Detect which cell encompasses the target text, then output its (X, Y) center coordinate. 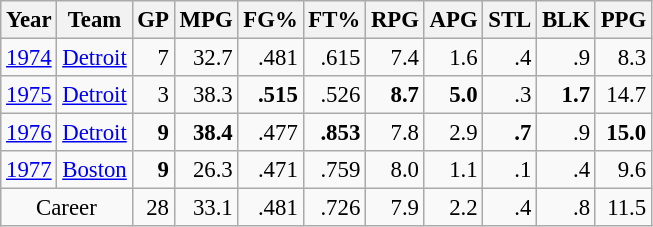
APG (454, 20)
2.2 (454, 208)
32.7 (206, 58)
1974 (29, 58)
Year (29, 20)
3 (153, 95)
38.3 (206, 95)
7.4 (396, 58)
PPG (623, 20)
14.7 (623, 95)
1975 (29, 95)
.1 (510, 170)
5.0 (454, 95)
28 (153, 208)
BLK (566, 20)
9.6 (623, 170)
.759 (334, 170)
FT% (334, 20)
7 (153, 58)
.526 (334, 95)
.477 (270, 133)
.7 (510, 133)
.3 (510, 95)
8.0 (396, 170)
.726 (334, 208)
7.9 (396, 208)
.471 (270, 170)
Team (94, 20)
15.0 (623, 133)
.515 (270, 95)
8.3 (623, 58)
2.9 (454, 133)
RPG (396, 20)
8.7 (396, 95)
11.5 (623, 208)
.853 (334, 133)
Boston (94, 170)
FG% (270, 20)
1.6 (454, 58)
GP (153, 20)
38.4 (206, 133)
1977 (29, 170)
.8 (566, 208)
1976 (29, 133)
Career (66, 208)
33.1 (206, 208)
26.3 (206, 170)
STL (510, 20)
1.7 (566, 95)
MPG (206, 20)
.615 (334, 58)
1.1 (454, 170)
7.8 (396, 133)
